Scan for the cell matching the given text and deliver its [x, y] coordinate at center. 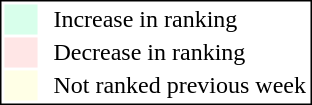
Not ranked previous week [180, 85]
Decrease in ranking [180, 53]
Increase in ranking [180, 19]
